Return the [X, Y] coordinate for the center point of the cell that contains the specified text.  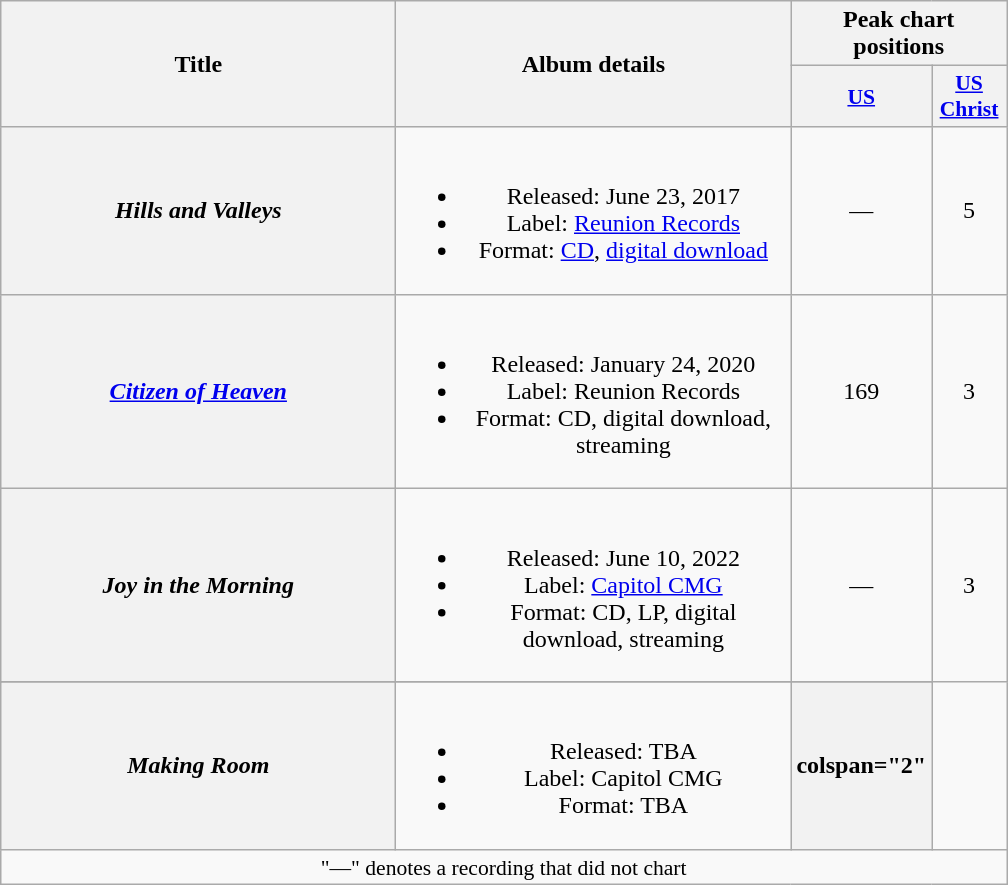
Joy in the Morning [198, 585]
USChrist [970, 96]
Released: June 10, 2022Label: Capitol CMGFormat: CD, LP, digital download, streaming [594, 585]
5 [970, 210]
169 [862, 391]
Released: TBALabel: Capitol CMGFormat: TBA [594, 766]
Released: June 23, 2017Label: Reunion RecordsFormat: CD, digital download [594, 210]
Peak chart positions [899, 34]
colspan="2" [862, 766]
Citizen of Heaven [198, 391]
"—" denotes a recording that did not chart [504, 867]
Album details [594, 64]
Title [198, 64]
Hills and Valleys [198, 210]
US [862, 96]
Released: January 24, 2020 Label: Reunion RecordsFormat: CD, digital download, streaming [594, 391]
Making Room [198, 766]
